Provide the [X, Y] coordinate of the cell's center where the given text is located.  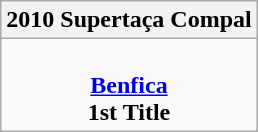
Benfica1st Title [129, 85]
2010 Supertaça Compal [129, 20]
